Return the [X, Y] coordinate for the center point of the cell that contains the specified text.  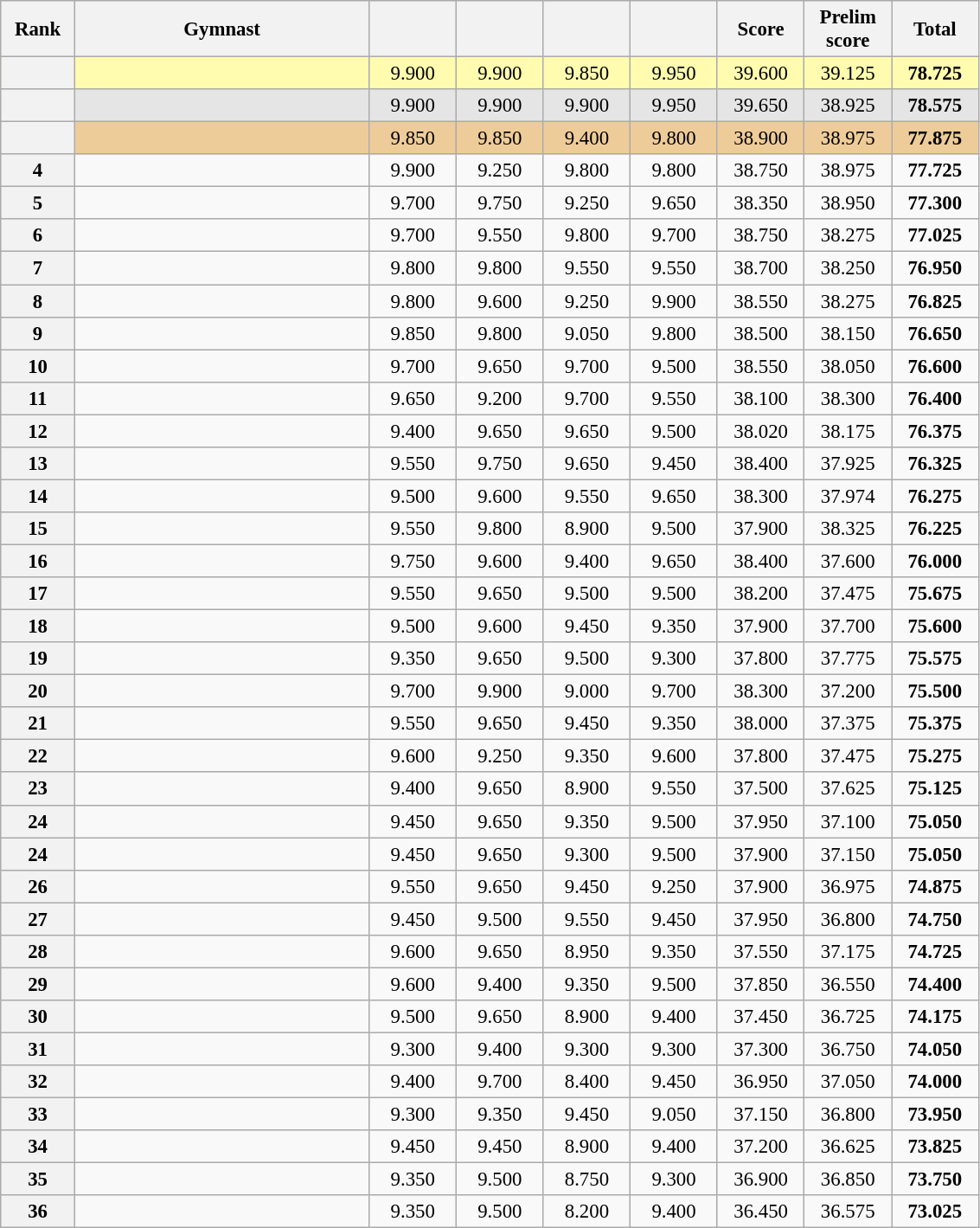
38.175 [848, 431]
37.375 [848, 723]
19 [38, 659]
7 [38, 268]
36.850 [848, 1180]
11 [38, 398]
38.500 [761, 333]
36.725 [848, 1017]
10 [38, 366]
9.000 [586, 691]
35 [38, 1180]
28 [38, 952]
22 [38, 756]
37.100 [848, 821]
38.000 [761, 723]
36.750 [848, 1049]
73.750 [934, 1180]
74.000 [934, 1082]
5 [38, 203]
9.200 [500, 398]
38.050 [848, 366]
26 [38, 886]
36.900 [761, 1180]
14 [38, 496]
8.400 [586, 1082]
75.275 [934, 756]
38.200 [761, 594]
32 [38, 1082]
37.175 [848, 952]
34 [38, 1147]
37.925 [848, 464]
27 [38, 919]
36 [38, 1212]
37.700 [848, 627]
36.575 [848, 1212]
8.750 [586, 1180]
18 [38, 627]
6 [38, 236]
76.325 [934, 464]
37.625 [848, 789]
38.900 [761, 138]
37.600 [848, 561]
76.225 [934, 529]
75.500 [934, 691]
Prelim score [848, 29]
38.250 [848, 268]
74.750 [934, 919]
37.300 [761, 1049]
36.550 [848, 984]
73.950 [934, 1115]
77.025 [934, 236]
37.775 [848, 659]
77.300 [934, 203]
37.500 [761, 789]
77.725 [934, 170]
75.125 [934, 789]
17 [38, 594]
37.450 [761, 1017]
73.825 [934, 1147]
76.400 [934, 398]
78.725 [934, 74]
38.020 [761, 431]
74.400 [934, 984]
76.275 [934, 496]
38.925 [848, 106]
75.375 [934, 723]
33 [38, 1115]
Rank [38, 29]
36.625 [848, 1147]
77.875 [934, 138]
38.150 [848, 333]
75.675 [934, 594]
76.600 [934, 366]
15 [38, 529]
76.950 [934, 268]
38.325 [848, 529]
37.974 [848, 496]
74.175 [934, 1017]
36.975 [848, 886]
76.650 [934, 333]
38.700 [761, 268]
Gymnast [221, 29]
9 [38, 333]
76.375 [934, 431]
74.725 [934, 952]
78.575 [934, 106]
76.000 [934, 561]
20 [38, 691]
75.575 [934, 659]
13 [38, 464]
4 [38, 170]
29 [38, 984]
76.825 [934, 301]
74.050 [934, 1049]
23 [38, 789]
36.950 [761, 1082]
74.875 [934, 886]
37.050 [848, 1082]
8 [38, 301]
38.950 [848, 203]
Total [934, 29]
8.200 [586, 1212]
31 [38, 1049]
21 [38, 723]
30 [38, 1017]
39.125 [848, 74]
16 [38, 561]
39.600 [761, 74]
75.600 [934, 627]
39.650 [761, 106]
38.100 [761, 398]
73.025 [934, 1212]
8.950 [586, 952]
12 [38, 431]
38.350 [761, 203]
Score [761, 29]
37.850 [761, 984]
36.450 [761, 1212]
37.550 [761, 952]
